Provide the (x, y) coordinate of the cell's center where the given text is located.  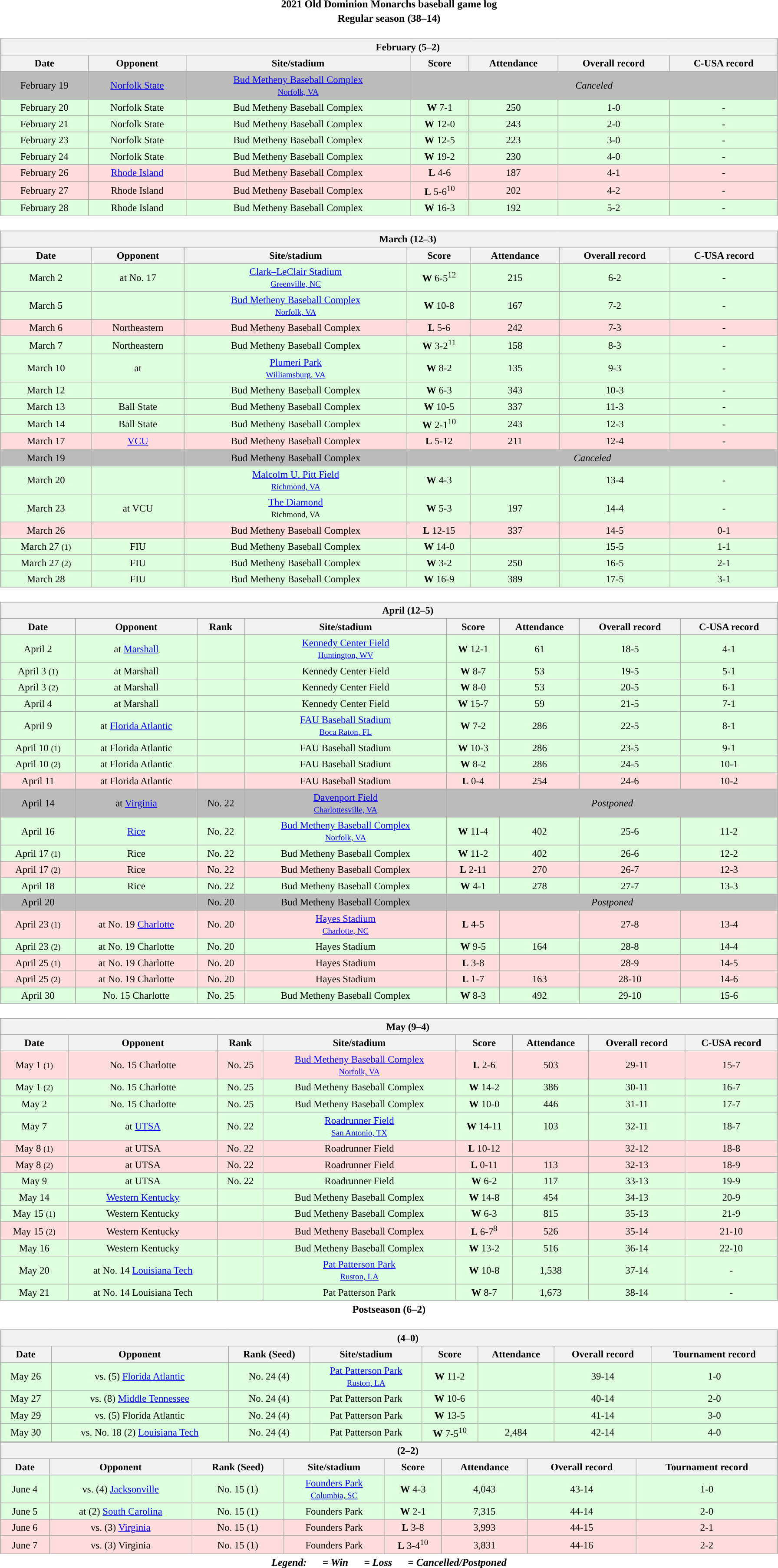
29-11 (636, 1066)
W 13-2 (484, 1248)
W 16-9 (439, 579)
VCU (138, 441)
10-2 (729, 781)
278 (540, 886)
June 6 (25, 1528)
18-7 (731, 1126)
167 (515, 306)
March 27 (2) (46, 563)
March 5 (46, 306)
22-10 (731, 1248)
19-5 (630, 671)
516 (551, 1248)
W 11-4 (473, 831)
W 12-5 (439, 140)
L 5-6 (439, 328)
W 7-510 (450, 1433)
April 2 (38, 649)
April 30 (38, 996)
May 16 (34, 1248)
April 4 (38, 704)
May 8 (2) (34, 1165)
May 14 (34, 1197)
18-9 (731, 1165)
16-7 (731, 1087)
March 28 (46, 579)
158 (515, 345)
May 9 (34, 1181)
103 (551, 1126)
May 1 (2) (34, 1087)
at (138, 368)
March 2 (46, 277)
163 (540, 979)
March 6 (46, 328)
W 10-0 (484, 1104)
10-3 (615, 390)
April 17 (1) (38, 853)
59 (540, 704)
3,993 (485, 1528)
W 14-0 (439, 546)
Kennedy Center FieldHuntington, WV (346, 649)
117 (551, 1181)
April 3 (1) (38, 671)
44-15 (582, 1528)
March 23 (46, 508)
L 3-410 (413, 1545)
40-14 (603, 1399)
W 2-110 (439, 424)
192 (513, 208)
15-5 (615, 546)
L 2-11 (473, 869)
L 5-610 (439, 190)
33-13 (636, 1181)
March 26 (46, 530)
26-7 (630, 869)
April 10 (1) (38, 748)
April 16 (38, 831)
6-1 (729, 687)
Founders ParkColumbia, SC (334, 1489)
44-16 (582, 1545)
12-4 (615, 441)
19-9 (731, 1181)
W 12-0 (439, 124)
0-1 (724, 530)
(2–2) (389, 1450)
343 (515, 390)
W 14-11 (484, 1126)
at VCU (138, 508)
1-1 (724, 546)
13-3 (729, 886)
41-14 (603, 1415)
W 7-2 (473, 726)
April 23 (1) (38, 924)
March 14 (46, 424)
L 0-4 (473, 781)
W 6-512 (439, 277)
28-9 (630, 963)
32-13 (636, 1165)
W 14-2 (484, 1087)
February 24 (44, 157)
March 7 (46, 345)
389 (515, 579)
May (9–4) (389, 1027)
March 20 (46, 480)
at (2) South Carolina (121, 1511)
27-7 (630, 886)
31-11 (636, 1104)
43-14 (582, 1489)
May 15 (2) (34, 1231)
L 4-5 (473, 924)
February 23 (44, 140)
May 29 (26, 1415)
April 18 (38, 886)
at Virginia (136, 803)
May 30 (26, 1433)
21-9 (731, 1214)
39-14 (603, 1377)
32-12 (636, 1148)
12-2 (729, 853)
W 6-2 (484, 1181)
35-14 (636, 1231)
223 (513, 140)
10-1 (729, 764)
164 (540, 947)
4,043 (485, 1489)
27-8 (630, 924)
815 (551, 1214)
3-1 (724, 579)
February 19 (44, 85)
135 (515, 368)
W 12-1 (473, 649)
April 25 (1) (38, 963)
386 (551, 1087)
W 19-2 (439, 157)
503 (551, 1066)
February 28 (44, 208)
Davenport FieldCharlottesville, VA (346, 803)
W 15-7 (473, 704)
Plumeri ParkWilliamsburg, VA (296, 368)
5-1 (729, 671)
16-5 (615, 563)
187 (513, 173)
May 26 (26, 1377)
L 4-6 (439, 173)
April 10 (2) (38, 764)
15-7 (731, 1066)
35-13 (636, 1214)
The DiamondRichmond, VA (296, 508)
W 10-3 (473, 748)
L 5-12 (439, 441)
20-5 (630, 687)
26-6 (630, 853)
23-5 (630, 748)
1,673 (551, 1293)
June 4 (25, 1489)
W 3-2 (439, 563)
May 2 (34, 1104)
18-5 (630, 649)
(4–0) (389, 1338)
W 13-5 (450, 1415)
7-1 (729, 704)
April 25 (2) (38, 979)
1,538 (551, 1271)
W 3-211 (439, 345)
7-3 (615, 328)
526 (551, 1231)
April 9 (38, 726)
242 (515, 328)
17-7 (731, 1104)
38-14 (636, 1293)
at No. 17 (138, 277)
454 (551, 1197)
2,484 (516, 1433)
24-6 (630, 781)
9-1 (729, 748)
Clark–LeClair StadiumGreenville, NC (296, 277)
May 7 (34, 1126)
21-10 (731, 1231)
W 16-3 (439, 208)
Roadrunner FieldSan Antonio, TX (359, 1126)
W 8-3 (473, 996)
W 5-3 (439, 508)
W 7-1 (439, 108)
Hayes StadiumCharlotte, NC (346, 924)
Malcolm U. Pitt FieldRichmond, VA (296, 480)
113 (551, 1165)
June 5 (25, 1511)
37-14 (636, 1271)
February 21 (44, 124)
29-10 (630, 996)
April 20 (38, 902)
February 27 (44, 190)
March (12–3) (389, 239)
April 17 (2) (38, 869)
17-5 (615, 579)
February (5–2) (389, 47)
34-13 (636, 1197)
32-11 (636, 1126)
March 13 (46, 407)
February 26 (44, 173)
vs. No. 18 (2) Louisiana Tech (140, 1433)
270 (540, 869)
vs. (4) Jacksonville (121, 1489)
April (12–5) (389, 611)
May 1 (1) (34, 1066)
FAU Baseball StadiumBoca Raton, FL (346, 726)
7,315 (485, 1511)
L 1-7 (473, 979)
May 15 (1) (34, 1214)
May 21 (34, 1293)
W 4-1 (473, 886)
March 10 (46, 368)
W 8-0 (473, 687)
May 27 (26, 1399)
4-2 (614, 190)
20-9 (731, 1197)
254 (540, 781)
42-14 (603, 1433)
L 12-15 (439, 530)
7-2 (615, 306)
215 (515, 277)
April 23 (2) (38, 947)
March 19 (46, 458)
202 (513, 190)
W 10-6 (450, 1399)
15-6 (729, 996)
230 (513, 157)
March 27 (1) (46, 546)
May 20 (34, 1271)
30-11 (636, 1087)
vs. (8) Middle Tennessee (140, 1399)
446 (551, 1104)
9-3 (615, 368)
61 (540, 649)
L 10-12 (484, 1148)
March 12 (46, 390)
8-1 (729, 726)
April 11 (38, 781)
8-3 (615, 345)
21-5 (630, 704)
28-10 (630, 979)
June 7 (25, 1545)
April 14 (38, 803)
211 (515, 441)
W 2-1 (413, 1511)
5-2 (614, 208)
492 (540, 996)
2-2 (707, 1545)
February 20 (44, 108)
W 14-8 (484, 1197)
W 9-5 (473, 947)
May 8 (1) (34, 1148)
L 2-6 (484, 1066)
11-2 (729, 831)
36-14 (636, 1248)
197 (515, 508)
6-2 (615, 277)
24-5 (630, 764)
14-6 (729, 979)
28-8 (630, 947)
25-6 (630, 831)
44-14 (582, 1511)
March 17 (46, 441)
W 10-5 (439, 407)
April 3 (2) (38, 687)
3,831 (485, 1545)
L 0-11 (484, 1165)
22-5 (630, 726)
L 6-78 (484, 1231)
18-8 (731, 1148)
11-3 (615, 407)
